Output the (X, Y) coordinate of the center of the cell containing the given text.  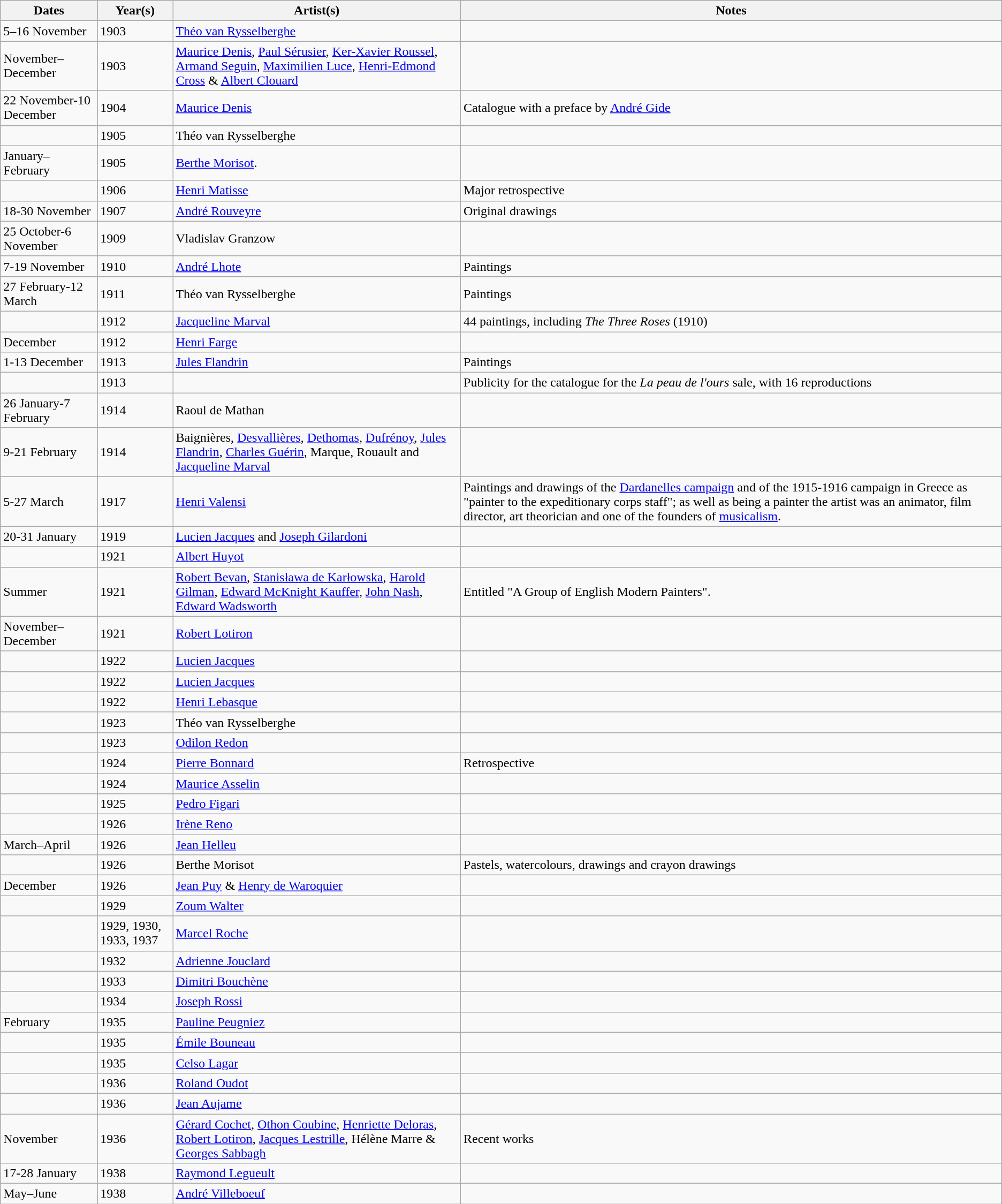
Recent works (731, 1138)
Pedro Figari (317, 804)
1906 (135, 191)
22 November-10 December (49, 108)
Jean Helleu (317, 845)
Raymond Legueult (317, 1173)
Pastels, watercolours, drawings and crayon drawings (731, 865)
Catalogue with a preface by André Gide (731, 108)
Summer (49, 592)
Year(s) (135, 11)
Robert Lotiron (317, 634)
1904 (135, 108)
9-21 February (49, 452)
Vladislav Granzow (317, 239)
Pierre Bonnard (317, 763)
1929, 1930, 1933, 1937 (135, 934)
Celso Lagar (317, 1063)
André Lhote (317, 266)
January–February (49, 163)
Joseph Rossi (317, 1002)
1929 (135, 906)
1934 (135, 1002)
Maurice Denis (317, 108)
1933 (135, 981)
1-13 December (49, 362)
Retrospective (731, 763)
Odilon Redon (317, 743)
1911 (135, 293)
5–16 November (49, 31)
1932 (135, 961)
André Rouveyre (317, 211)
Adrienne Jouclard (317, 961)
May–June (49, 1194)
Jean Aujame (317, 1103)
Notes (731, 11)
Zoum Walter (317, 906)
1910 (135, 266)
Raoul de Mathan (317, 410)
Jean Puy & Henry de Waroquier (317, 885)
17-28 January (49, 1173)
Irène Reno (317, 824)
18-30 November (49, 211)
Henri Matisse (317, 191)
Original drawings (731, 211)
Henri Lebasque (317, 702)
27 February-12 March (49, 293)
Jacqueline Marval (317, 321)
Henri Farge (317, 342)
20-31 January (49, 536)
Robert Bevan, Stanisława de Karłowska, Harold Gilman, Edward McKnight Kauffer, John Nash, Edward Wadsworth (317, 592)
Maurice Denis, Paul Sérusier, Ker-Xavier Roussel, Armand Seguin, Maximilien Luce, Henri-Edmond Cross & Albert Clouard (317, 66)
Berthe Morisot. (317, 163)
André Villeboeuf (317, 1194)
Marcel Roche (317, 934)
Albert Huyot (317, 557)
25 October-6 November (49, 239)
February (49, 1022)
1909 (135, 239)
Roland Oudot (317, 1083)
Lucien Jacques and Joseph Gilardoni (317, 536)
Baignières, Desvallières, Dethomas, Dufrénoy, Jules Flandrin, Charles Guérin, Marque, Rouault and Jacqueline Marval (317, 452)
Dates (49, 11)
Entitled "A Group of English Modern Painters". (731, 592)
1917 (135, 502)
26 January-7 February (49, 410)
Artist(s) (317, 11)
1919 (135, 536)
Maurice Asselin (317, 783)
Émile Bouneau (317, 1042)
March–April (49, 845)
Dimitri Bouchène (317, 981)
Pauline Peugniez (317, 1022)
Major retrospective (731, 191)
Gérard Cochet, Othon Coubine, Henriette Deloras, Robert Lotiron, Jacques Lestrille, Hélène Marre & Georges Sabbagh (317, 1138)
1907 (135, 211)
Henri Valensi (317, 502)
Berthe Morisot (317, 865)
7-19 November (49, 266)
1925 (135, 804)
5-27 March (49, 502)
Jules Flandrin (317, 362)
44 paintings, including The Three Roses (1910) (731, 321)
Publicity for the catalogue for the La peau de l'ours sale, with 16 reproductions (731, 383)
November (49, 1138)
